From the cell containing the given text, extract its center point as [X, Y] coordinate. 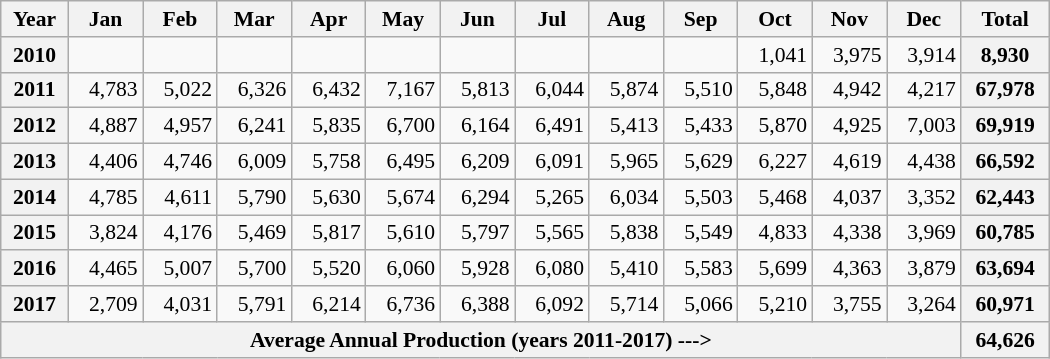
5,965 [626, 162]
Apr [328, 19]
4,037 [849, 197]
4,338 [849, 233]
6,044 [552, 90]
6,092 [552, 304]
Year [35, 19]
4,942 [849, 90]
Oct [775, 19]
Jan [105, 19]
5,413 [626, 126]
2017 [35, 304]
4,217 [924, 90]
6,080 [552, 269]
5,410 [626, 269]
6,294 [477, 197]
5,700 [254, 269]
5,817 [328, 233]
4,438 [924, 162]
8,930 [1005, 55]
6,214 [328, 304]
4,031 [180, 304]
3,264 [924, 304]
6,009 [254, 162]
5,520 [328, 269]
66,592 [1005, 162]
5,835 [328, 126]
5,813 [477, 90]
5,874 [626, 90]
6,736 [403, 304]
Jul [552, 19]
5,565 [552, 233]
5,510 [700, 90]
4,887 [105, 126]
6,326 [254, 90]
3,755 [849, 304]
60,785 [1005, 233]
62,443 [1005, 197]
2013 [35, 162]
6,034 [626, 197]
5,928 [477, 269]
5,503 [700, 197]
5,758 [328, 162]
3,969 [924, 233]
67,978 [1005, 90]
4,465 [105, 269]
2012 [35, 126]
3,914 [924, 55]
Nov [849, 19]
5,469 [254, 233]
2,709 [105, 304]
6,209 [477, 162]
2016 [35, 269]
Total [1005, 19]
6,495 [403, 162]
5,790 [254, 197]
5,699 [775, 269]
2014 [35, 197]
Dec [924, 19]
5,870 [775, 126]
4,619 [849, 162]
6,164 [477, 126]
4,611 [180, 197]
6,227 [775, 162]
5,714 [626, 304]
5,549 [700, 233]
May [403, 19]
4,957 [180, 126]
63,694 [1005, 269]
6,241 [254, 126]
3,824 [105, 233]
4,925 [849, 126]
4,746 [180, 162]
6,700 [403, 126]
Feb [180, 19]
5,791 [254, 304]
Aug [626, 19]
5,610 [403, 233]
6,091 [552, 162]
5,022 [180, 90]
69,919 [1005, 126]
5,583 [700, 269]
5,265 [552, 197]
Jun [477, 19]
4,785 [105, 197]
5,433 [700, 126]
5,848 [775, 90]
6,388 [477, 304]
6,491 [552, 126]
64,626 [1005, 340]
1,041 [775, 55]
3,975 [849, 55]
4,833 [775, 233]
5,797 [477, 233]
2010 [35, 55]
2011 [35, 90]
4,783 [105, 90]
5,468 [775, 197]
6,432 [328, 90]
4,176 [180, 233]
5,210 [775, 304]
5,066 [700, 304]
3,352 [924, 197]
2015 [35, 233]
7,003 [924, 126]
5,007 [180, 269]
60,971 [1005, 304]
4,406 [105, 162]
6,060 [403, 269]
3,879 [924, 269]
Mar [254, 19]
5,630 [328, 197]
Average Annual Production (years 2011-2017) ---> [481, 340]
5,674 [403, 197]
5,629 [700, 162]
7,167 [403, 90]
5,838 [626, 233]
Sep [700, 19]
4,363 [849, 269]
